For the text-containing cell, return its midpoint in [X, Y] coordinate format. 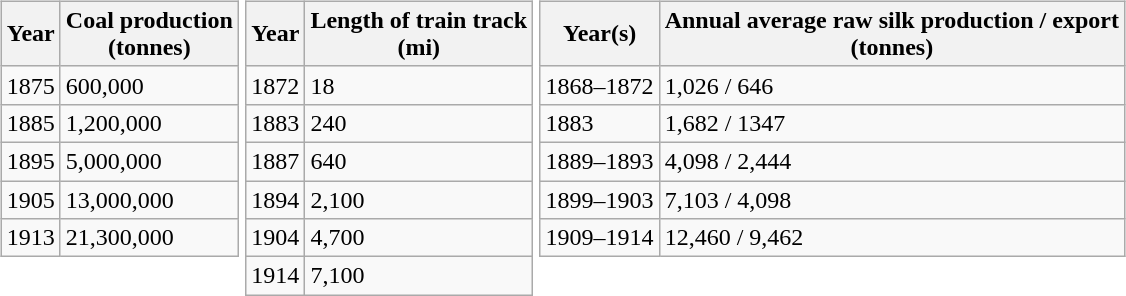
1914 [276, 276]
1,682 / 1347 [892, 123]
1885 [30, 123]
1887 [276, 161]
2,100 [419, 199]
1909–1914 [600, 238]
7,100 [419, 276]
4,700 [419, 238]
21,300,000 [149, 238]
Length of train track (mi) [419, 34]
Annual average raw silk production / export (tonnes) [892, 34]
600,000 [149, 85]
Year(s) [600, 34]
7,103 / 4,098 [892, 199]
1905 [30, 199]
1913 [30, 238]
1899–1903 [600, 199]
18 [419, 85]
1,200,000 [149, 123]
4,098 / 2,444 [892, 161]
1875 [30, 85]
1,026 / 646 [892, 85]
12,460 / 9,462 [892, 238]
1895 [30, 161]
Coal production (tonnes) [149, 34]
640 [419, 161]
1872 [276, 85]
1868–1872 [600, 85]
1894 [276, 199]
5,000,000 [149, 161]
1904 [276, 238]
240 [419, 123]
13,000,000 [149, 199]
1889–1893 [600, 161]
